Pinpoint the cell where the given text exists, returning its [X, Y] midpoint coordinate. 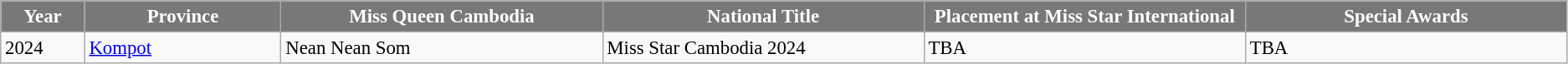
National Title [763, 17]
Province [182, 17]
Year [43, 17]
2024 [43, 48]
Miss Queen Cambodia [442, 17]
Miss Star Cambodia 2024 [763, 48]
Kompot [182, 48]
Placement at Miss Star International [1084, 17]
Nean Nean Som [442, 48]
Special Awards [1406, 17]
